For the text-containing cell, return its midpoint in [X, Y] coordinate format. 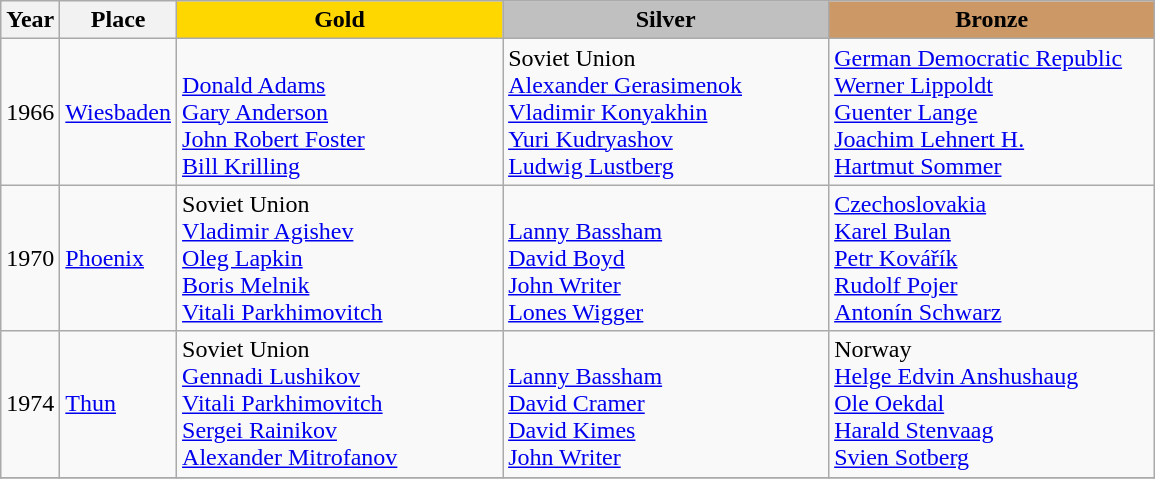
Soviet UnionVladimir AgishevOleg LapkinBoris MelnikVitali Parkhimovitch [340, 258]
Donald AdamsGary AndersonJohn Robert FosterBill Krilling [340, 112]
German Democratic RepublicWerner LippoldtGuenter LangeJoachim Lehnert H.Hartmut Sommer [992, 112]
Phoenix [118, 258]
Wiesbaden [118, 112]
Gold [340, 20]
1974 [30, 404]
Thun [118, 404]
Year [30, 20]
Lanny BasshamDavid BoydJohn WriterLones Wigger [666, 258]
Soviet UnionGennadi LushikovVitali ParkhimovitchSergei RainikovAlexander Mitrofanov [340, 404]
Lanny BasshamDavid CramerDavid KimesJohn Writer [666, 404]
Place [118, 20]
1966 [30, 112]
1970 [30, 258]
Soviet UnionAlexander GerasimenokVladimir KonyakhinYuri KudryashovLudwig Lustberg [666, 112]
NorwayHelge Edvin AnshushaugOle OekdalHarald StenvaagSvien Sotberg [992, 404]
Silver [666, 20]
Bronze [992, 20]
CzechoslovakiaKarel BulanPetr KováříkRudolf PojerAntonín Schwarz [992, 258]
